Identify which cell holds the provided text, then report its [X, Y] central coordinate. 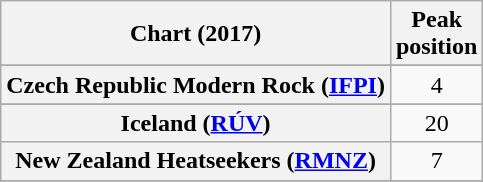
4 [436, 85]
7 [436, 161]
Peak position [436, 34]
New Zealand Heatseekers (RMNZ) [196, 161]
20 [436, 123]
Czech Republic Modern Rock (IFPI) [196, 85]
Chart (2017) [196, 34]
Iceland (RÚV) [196, 123]
